Extract the [X, Y] coordinate from the center of the cell holding the provided text.  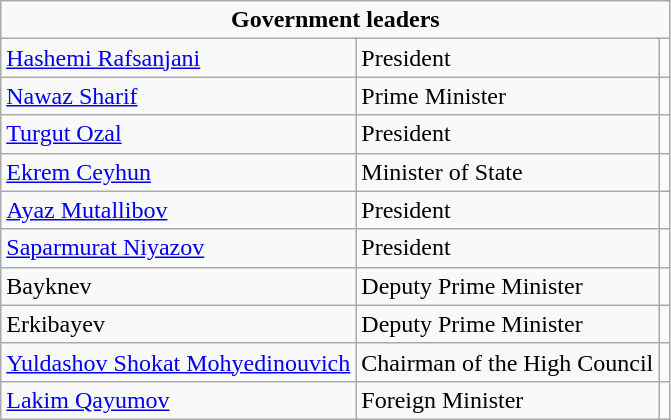
Erkibayev [178, 324]
Prime Minister [508, 96]
Minister of State [508, 172]
Saparmurat Niyazov [178, 248]
Ayaz Mutallibov [178, 210]
Lakim Qayumov [178, 400]
Foreign Minister [508, 400]
Turgut Ozal [178, 134]
Chairman of the High Council [508, 362]
Hashemi Rafsanjani [178, 58]
Nawaz Sharif [178, 96]
Ekrem Ceyhun [178, 172]
Yuldashov Shokat Mohyedinouvich [178, 362]
Bayknev [178, 286]
Government leaders [336, 20]
